Detect which cell encompasses the target text, then output its [x, y] center coordinate. 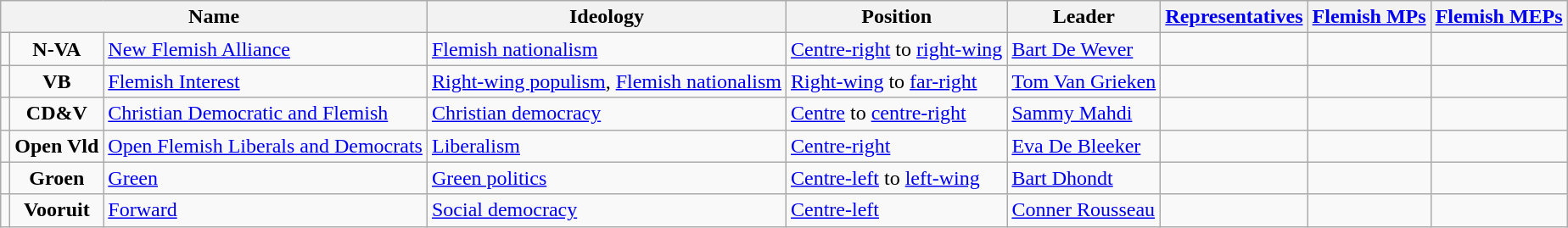
Open Vld [57, 146]
Flemish nationalism [606, 49]
Centre-left to left-wing [897, 178]
Name [214, 17]
Leader [1084, 17]
Centre-left [897, 210]
Social democracy [606, 210]
Green [266, 178]
Bart Dhondt [1084, 178]
Representatives [1234, 17]
Eva De Bleeker [1084, 146]
Forward [266, 210]
Flemish MPs [1369, 17]
Right-wing populism, Flemish nationalism [606, 81]
Groen [57, 178]
Centre-right [897, 146]
Sammy Mahdi [1084, 114]
Centre-right to right-wing [897, 49]
Bart De Wever [1084, 49]
Right-wing to far-right [897, 81]
New Flemish Alliance [266, 49]
Open Flemish Liberals and Democrats [266, 146]
Christian democracy [606, 114]
Position [897, 17]
Liberalism [606, 146]
Ideology [606, 17]
Tom Van Grieken [1084, 81]
Flemish MEPs [1498, 17]
Flemish Interest [266, 81]
Green politics [606, 178]
N-VA [57, 49]
Conner Rousseau [1084, 210]
CD&V [57, 114]
Centre to centre-right [897, 114]
Christian Democratic and Flemish [266, 114]
VB [57, 81]
Vooruit [57, 210]
